Scan for the cell matching the given text and deliver its [X, Y] coordinate at center. 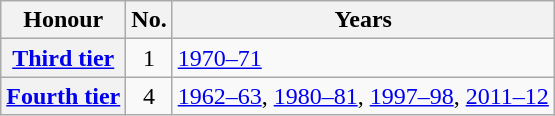
Fourth tier [64, 96]
No. [149, 20]
Honour [64, 20]
1970–71 [363, 58]
1962–63, 1980–81, 1997–98, 2011–12 [363, 96]
4 [149, 96]
1 [149, 58]
Third tier [64, 58]
Years [363, 20]
